Determine the [X, Y] coordinate at the center of the cell enclosing the given text.  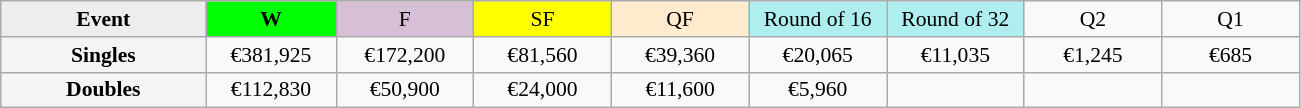
€381,925 [271, 55]
Round of 32 [955, 19]
W [271, 19]
Round of 16 [818, 19]
Doubles [104, 90]
€5,960 [818, 90]
Singles [104, 55]
Event [104, 19]
Q1 [1231, 19]
€11,035 [955, 55]
€20,065 [818, 55]
€685 [1231, 55]
QF [680, 19]
Q2 [1093, 19]
€81,560 [543, 55]
€112,830 [271, 90]
€1,245 [1093, 55]
€50,900 [405, 90]
€39,360 [680, 55]
€172,200 [405, 55]
SF [543, 19]
€11,600 [680, 90]
F [405, 19]
€24,000 [543, 90]
